Provide the (x, y) coordinate of the cell's center where the given text is located.  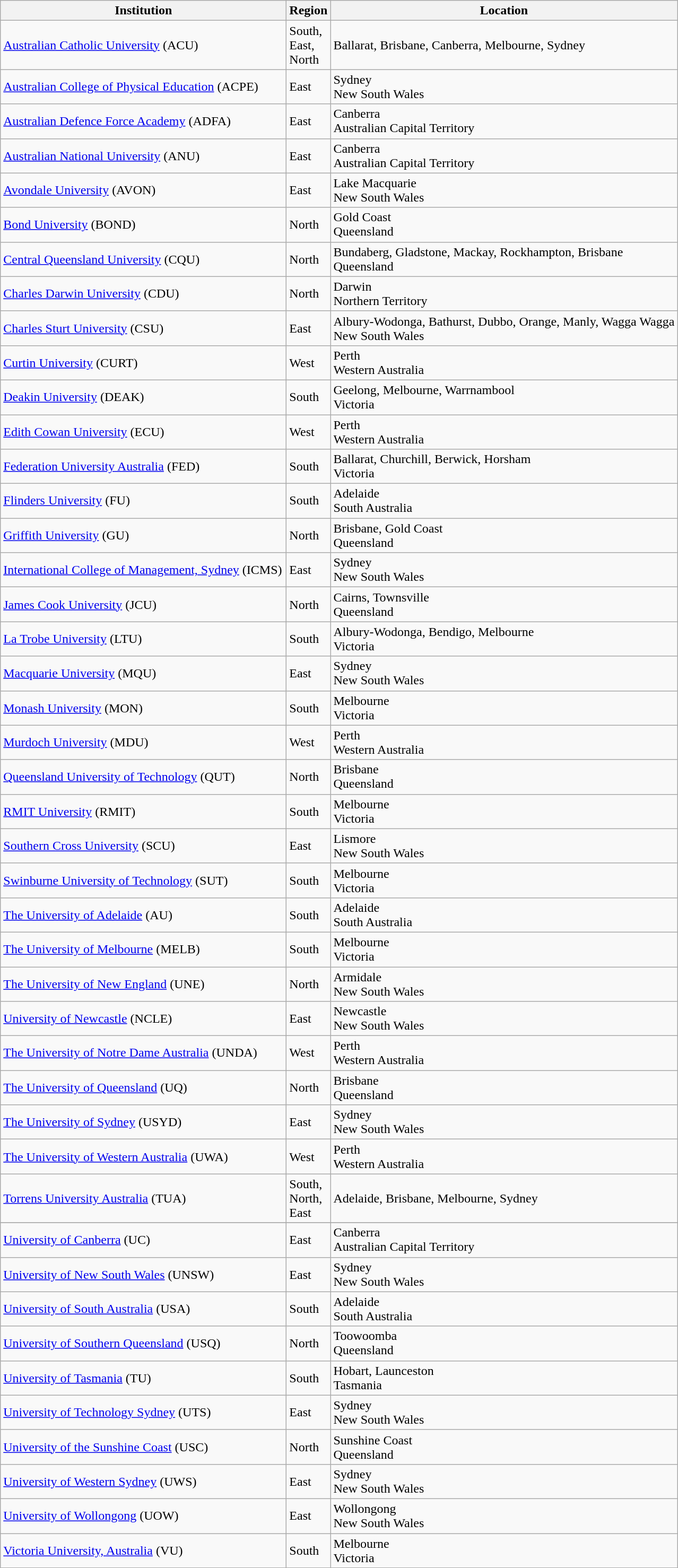
Central Queensland University (CQU) (143, 259)
Gold CoastQueensland (504, 225)
The University of Notre Dame Australia (UNDA) (143, 1053)
Swinburne University of Technology (SUT) (143, 881)
Australian College of Physical Education (ACPE) (143, 87)
Albury-Wodonga, Bathurst, Dubbo, Orange, Manly, Wagga WaggaNew South Wales (504, 328)
Region (309, 11)
WollongongNew South Wales (504, 1516)
Victoria University, Australia (VU) (143, 1550)
Charles Sturt University (CSU) (143, 328)
The University of New England (UNE) (143, 983)
Cairns, TownsvilleQueensland (504, 605)
Institution (143, 11)
University of Newcastle (NCLE) (143, 1018)
The University of Western Australia (UWA) (143, 1156)
Adelaide, Brisbane, Melbourne, Sydney (504, 1198)
South,East,North (309, 45)
Sunshine CoastQueensland (504, 1447)
Brisbane, Gold CoastQueensland (504, 536)
The University of Queensland (UQ) (143, 1087)
University of the Sunshine Coast (USC) (143, 1447)
Hobart, LauncestonTasmania (504, 1378)
DarwinNorthern Territory (504, 294)
James Cook University (JCU) (143, 605)
Australian Defence Force Academy (ADFA) (143, 121)
University of Tasmania (TU) (143, 1378)
University of Western Sydney (UWS) (143, 1481)
Lake MacquarieNew South Wales (504, 190)
University of South Australia (USA) (143, 1309)
University of Southern Queensland (USQ) (143, 1343)
Ballarat, Brisbane, Canberra, Melbourne, Sydney (504, 45)
Edith Cowan University (ECU) (143, 432)
Geelong, Melbourne, WarrnamboolVictoria (504, 397)
Ballarat, Churchill, Berwick, HorshamVictoria (504, 467)
Location (504, 11)
Flinders University (FU) (143, 501)
Avondale University (AVON) (143, 190)
Macquarie University (MQU) (143, 674)
University of Canberra (UC) (143, 1240)
Australian National University (ANU) (143, 156)
Charles Darwin University (CDU) (143, 294)
University of New South Wales (UNSW) (143, 1274)
LismoreNew South Wales (504, 846)
Australian Catholic University (ACU) (143, 45)
Monash University (MON) (143, 708)
International College of Management, Sydney (ICMS) (143, 570)
Deakin University (DEAK) (143, 397)
The University of Adelaide (AU) (143, 914)
Queensland University of Technology (QUT) (143, 777)
The University of Melbourne (MELB) (143, 949)
ArmidaleNew South Wales (504, 983)
La Trobe University (LTU) (143, 639)
RMIT University (RMIT) (143, 812)
Albury-Wodonga, Bendigo, MelbourneVictoria (504, 639)
Murdoch University (MDU) (143, 743)
The University of Sydney (USYD) (143, 1122)
NewcastleNew South Wales (504, 1018)
University of Technology Sydney (UTS) (143, 1412)
Southern Cross University (SCU) (143, 846)
University of Wollongong (UOW) (143, 1516)
Bond University (BOND) (143, 225)
ToowoombaQueensland (504, 1343)
Federation University Australia (FED) (143, 467)
Curtin University (CURT) (143, 363)
Griffith University (GU) (143, 536)
Bundaberg, Gladstone, Mackay, Rockhampton, BrisbaneQueensland (504, 259)
Torrens University Australia (TUA) (143, 1198)
South,North,East (309, 1198)
